Scan for the cell matching the given text and deliver its (x, y) coordinate at center. 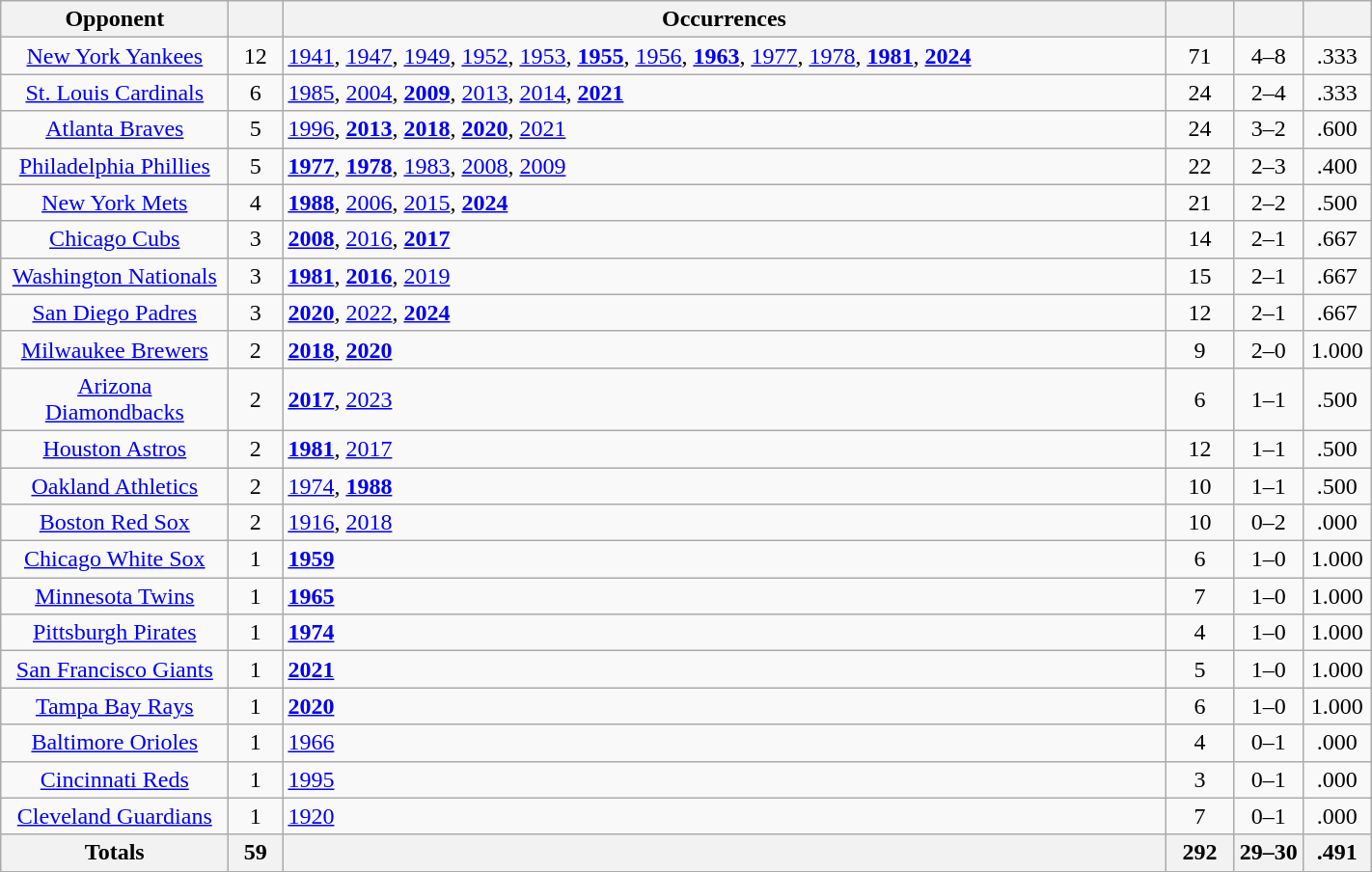
2020 (724, 706)
15 (1200, 276)
1916, 2018 (724, 523)
.600 (1337, 129)
Minnesota Twins (115, 596)
21 (1200, 203)
22 (1200, 166)
1985, 2004, 2009, 2013, 2014, 2021 (724, 93)
Occurrences (724, 19)
Philadelphia Phillies (115, 166)
Pittsburgh Pirates (115, 633)
New York Mets (115, 203)
Houston Astros (115, 449)
1941, 1947, 1949, 1952, 1953, 1955, 1956, 1963, 1977, 1978, 1981, 2024 (724, 56)
Totals (115, 853)
1977, 1978, 1983, 2008, 2009 (724, 166)
San Francisco Giants (115, 669)
2–3 (1268, 166)
Arizona Diamondbacks (115, 399)
Milwaukee Brewers (115, 349)
New York Yankees (115, 56)
Atlanta Braves (115, 129)
Washington Nationals (115, 276)
Baltimore Orioles (115, 743)
1996, 2013, 2018, 2020, 2021 (724, 129)
2017, 2023 (724, 399)
14 (1200, 239)
0–2 (1268, 523)
Chicago White Sox (115, 559)
1974, 1988 (724, 485)
1981, 2016, 2019 (724, 276)
3–2 (1268, 129)
9 (1200, 349)
Chicago Cubs (115, 239)
2–0 (1268, 349)
1974 (724, 633)
1966 (724, 743)
1988, 2006, 2015, 2024 (724, 203)
Boston Red Sox (115, 523)
29–30 (1268, 853)
Tampa Bay Rays (115, 706)
Cincinnati Reds (115, 779)
71 (1200, 56)
2008, 2016, 2017 (724, 239)
2018, 2020 (724, 349)
2020, 2022, 2024 (724, 313)
59 (256, 853)
San Diego Padres (115, 313)
2–4 (1268, 93)
292 (1200, 853)
1920 (724, 816)
Cleveland Guardians (115, 816)
2021 (724, 669)
Oakland Athletics (115, 485)
Opponent (115, 19)
.400 (1337, 166)
.491 (1337, 853)
St. Louis Cardinals (115, 93)
2–2 (1268, 203)
1981, 2017 (724, 449)
4–8 (1268, 56)
1959 (724, 559)
1995 (724, 779)
1965 (724, 596)
